Provide the (x, y) coordinate of the cell's center where the given text is located.  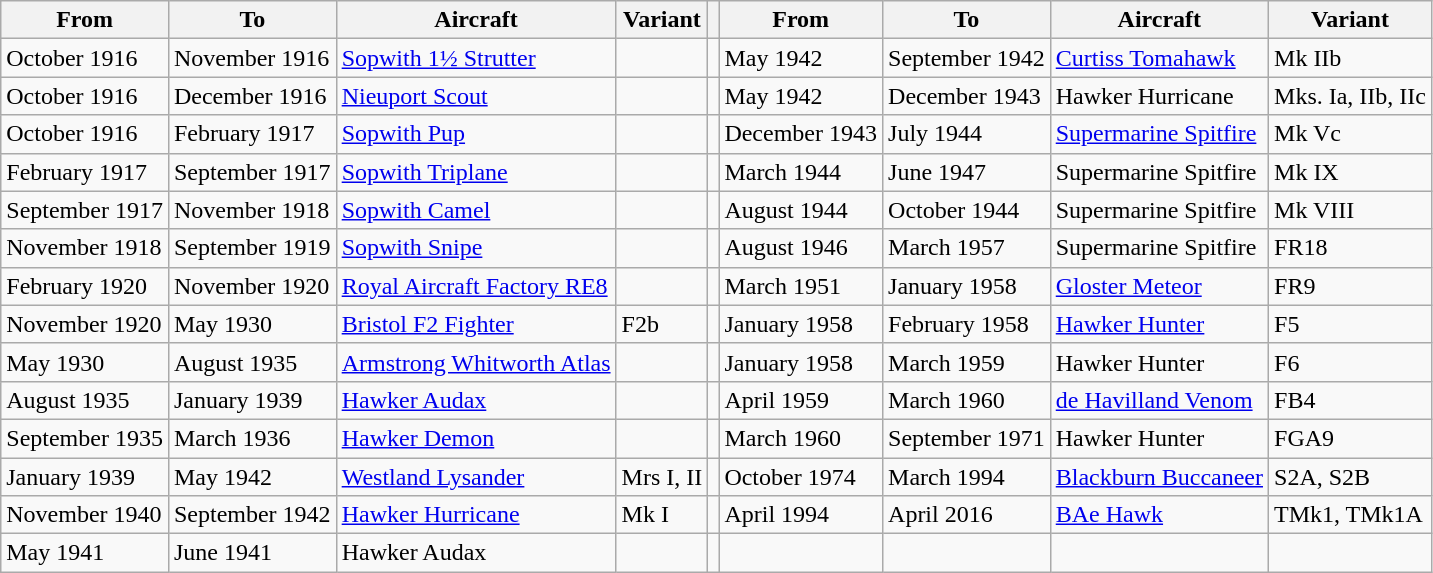
February 1920 (85, 286)
August 1946 (801, 248)
March 1994 (967, 477)
November 1940 (85, 515)
October 1974 (801, 477)
S2A, S2B (1350, 477)
April 1959 (801, 400)
February 1958 (967, 324)
TMk1, TMk1A (1350, 515)
Royal Aircraft Factory RE8 (476, 286)
March 1936 (252, 438)
F6 (1350, 362)
BAe Hawk (1159, 515)
FB4 (1350, 400)
F2b (662, 324)
FR9 (1350, 286)
Sopwith Pup (476, 134)
April 2016 (967, 515)
October 1944 (967, 210)
Sopwith Camel (476, 210)
Gloster Meteor (1159, 286)
Mk I (662, 515)
November 1916 (252, 58)
Hawker Demon (476, 438)
June 1947 (967, 172)
March 1944 (801, 172)
Blackburn Buccaneer (1159, 477)
Westland Lysander (476, 477)
Armstrong Whitworth Atlas (476, 362)
May 1941 (85, 553)
April 1994 (801, 515)
Sopwith Snipe (476, 248)
Mks. Ia, IIb, IIc (1350, 96)
March 1959 (967, 362)
Mrs I, II (662, 477)
FR18 (1350, 248)
Nieuport Scout (476, 96)
Sopwith 1½ Strutter (476, 58)
Curtiss Tomahawk (1159, 58)
July 1944 (967, 134)
March 1957 (967, 248)
September 1971 (967, 438)
June 1941 (252, 553)
August 1944 (801, 210)
FGA9 (1350, 438)
December 1916 (252, 96)
Mk IX (1350, 172)
September 1935 (85, 438)
Bristol F2 Fighter (476, 324)
March 1951 (801, 286)
September 1919 (252, 248)
de Havilland Venom (1159, 400)
Mk IIb (1350, 58)
Mk VIII (1350, 210)
Mk Vc (1350, 134)
Sopwith Triplane (476, 172)
F5 (1350, 324)
